Return [X, Y] of the center of cell containing provided text 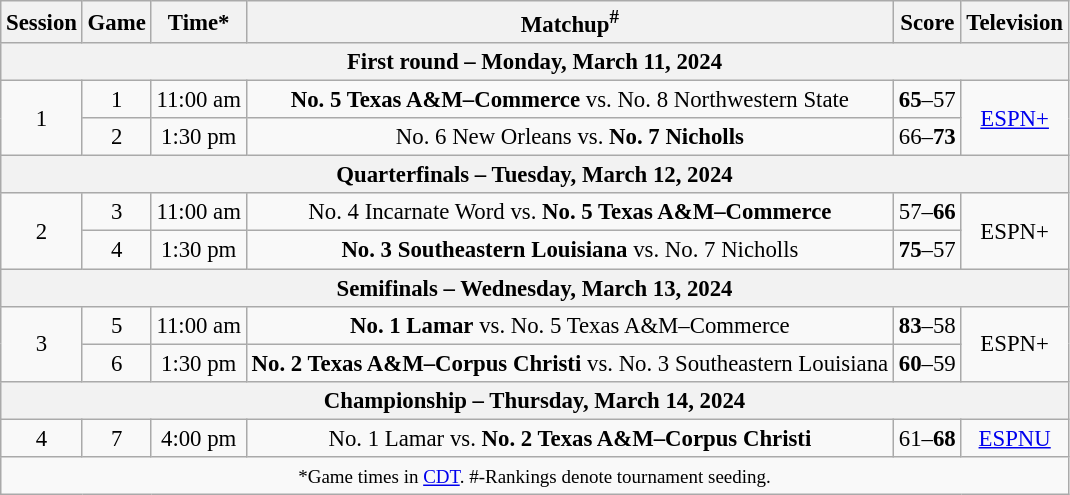
Session [42, 22]
No. 2 Texas A&M–Corpus Christi vs. No. 3 Southeastern Louisiana [570, 363]
60–59 [927, 363]
7 [116, 438]
75–57 [927, 250]
No. 1 Lamar vs. No. 5 Texas A&M–Commerce [570, 325]
Time* [198, 22]
Quarterfinals – Tuesday, March 12, 2024 [535, 175]
Score [927, 22]
4:00 pm [198, 438]
First round – Monday, March 11, 2024 [535, 62]
No. 6 New Orleans vs. No. 7 Nicholls [570, 137]
Game [116, 22]
5 [116, 325]
No. 1 Lamar vs. No. 2 Texas A&M–Corpus Christi [570, 438]
No. 5 Texas A&M–Commerce vs. No. 8 Northwestern State [570, 100]
61–68 [927, 438]
57–66 [927, 213]
65–57 [927, 100]
Matchup# [570, 22]
6 [116, 363]
Semifinals – Wednesday, March 13, 2024 [535, 288]
No. 4 Incarnate Word vs. No. 5 Texas A&M–Commerce [570, 213]
83–58 [927, 325]
Championship – Thursday, March 14, 2024 [535, 400]
No. 3 Southeastern Louisiana vs. No. 7 Nicholls [570, 250]
Television [1014, 22]
66–73 [927, 137]
ESPNU [1014, 438]
*Game times in CDT. #-Rankings denote tournament seeding. [535, 476]
